Detect which cell encompasses the target text, then output its (X, Y) center coordinate. 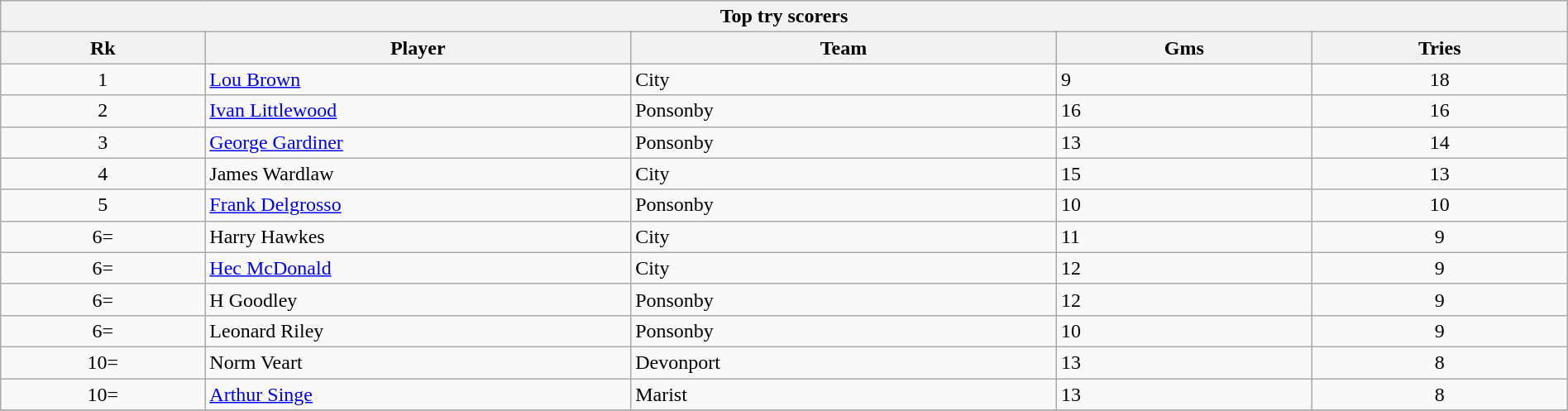
H Goodley (418, 299)
Marist (844, 394)
4 (103, 174)
Lou Brown (418, 79)
Top try scorers (784, 17)
14 (1439, 142)
Player (418, 48)
3 (103, 142)
Devonport (844, 362)
18 (1439, 79)
Team (844, 48)
Rk (103, 48)
5 (103, 205)
1 (103, 79)
Norm Veart (418, 362)
Harry Hawkes (418, 237)
2 (103, 111)
Leonard Riley (418, 331)
Tries (1439, 48)
James Wardlaw (418, 174)
Hec McDonald (418, 268)
Ivan Littlewood (418, 111)
Gms (1184, 48)
11 (1184, 237)
Arthur Singe (418, 394)
George Gardiner (418, 142)
Frank Delgrosso (418, 205)
15 (1184, 174)
